Determine the [X, Y] coordinate at the center of the cell enclosing the given text.  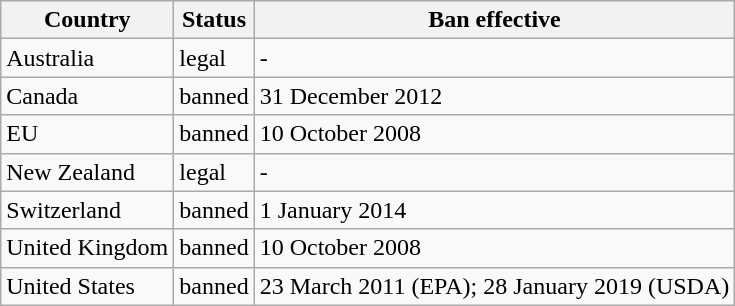
31 December 2012 [494, 96]
Switzerland [88, 210]
1 January 2014 [494, 210]
New Zealand [88, 172]
Australia [88, 58]
United States [88, 286]
Country [88, 20]
United Kingdom [88, 248]
Canada [88, 96]
Status [214, 20]
Ban effective [494, 20]
23 March 2011 (EPA); 28 January 2019 (USDA) [494, 286]
EU [88, 134]
